Identify which cell holds the provided text, then report its (x, y) central coordinate. 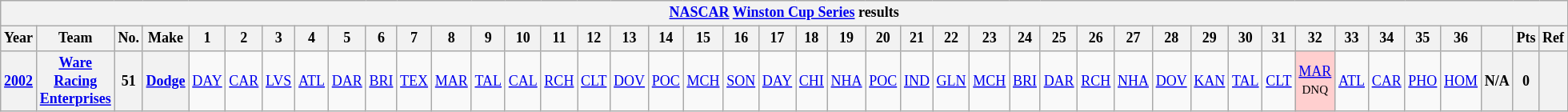
29 (1210, 38)
MARDNQ (1315, 81)
N/A (1497, 81)
Pts (1526, 38)
Team (75, 38)
5 (347, 38)
PHO (1422, 81)
28 (1171, 38)
18 (812, 38)
25 (1059, 38)
26 (1096, 38)
12 (594, 38)
11 (559, 38)
1 (207, 38)
7 (414, 38)
Ware Racing Enterprises (75, 81)
0 (1526, 81)
10 (523, 38)
9 (488, 38)
SON (741, 81)
NASCAR Winston Cup Series results (784, 13)
2002 (19, 81)
Make (166, 38)
27 (1134, 38)
8 (451, 38)
6 (381, 38)
22 (951, 38)
31 (1278, 38)
CHI (812, 81)
HOM (1461, 81)
No. (128, 38)
CAL (523, 81)
21 (917, 38)
Year (19, 38)
35 (1422, 38)
16 (741, 38)
19 (846, 38)
33 (1352, 38)
4 (312, 38)
51 (128, 81)
36 (1461, 38)
17 (777, 38)
Ref (1554, 38)
15 (703, 38)
30 (1246, 38)
2 (244, 38)
24 (1026, 38)
13 (630, 38)
LVS (278, 81)
KAN (1210, 81)
20 (883, 38)
3 (278, 38)
32 (1315, 38)
34 (1386, 38)
23 (990, 38)
Dodge (166, 81)
14 (666, 38)
IND (917, 81)
GLN (951, 81)
MAR (451, 81)
TEX (414, 81)
